Return (X, Y) of the center of cell containing provided text 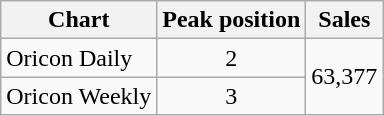
3 (232, 96)
Oricon Daily (79, 58)
Chart (79, 20)
Peak position (232, 20)
Sales (344, 20)
Oricon Weekly (79, 96)
63,377 (344, 77)
2 (232, 58)
